For the text-containing cell, return its midpoint in [x, y] coordinate format. 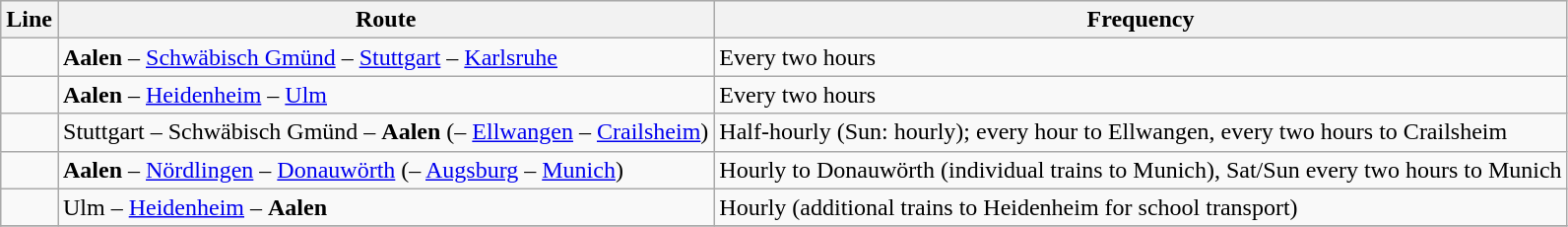
Half-hourly (Sun: hourly); every hour to Ellwangen, every two hours to Crailsheim [1141, 132]
Aalen – Heidenheim – Ulm [385, 95]
Frequency [1141, 20]
Hourly to Donauwörth (individual trains to Munich), Sat/Sun every two hours to Munich [1141, 170]
Line [30, 20]
Ulm – Heidenheim – Aalen [385, 207]
Route [385, 20]
Aalen – Nördlingen – Donauwörth (– Augsburg – Munich) [385, 170]
Aalen – Schwäbisch Gmünd – Stuttgart – Karlsruhe [385, 57]
Hourly (additional trains to Heidenheim for school transport) [1141, 207]
Stuttgart – Schwäbisch Gmünd – Aalen (– Ellwangen – Crailsheim) [385, 132]
